Output the [X, Y] coordinate of the center of the cell containing the given text.  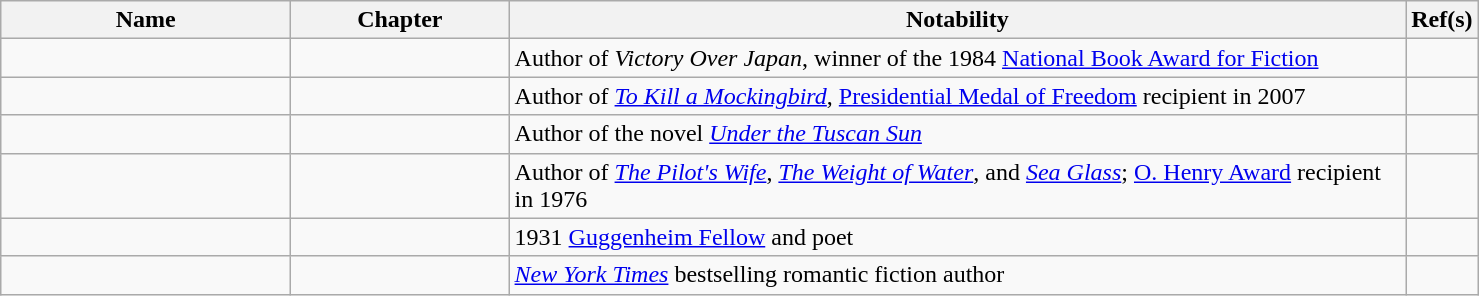
1931 Guggenheim Fellow and poet [958, 237]
Chapter [400, 20]
Author of The Pilot's Wife, The Weight of Water, and Sea Glass; O. Henry Award recipient in 1976 [958, 186]
Ref(s) [1442, 20]
Name [146, 20]
Author of Victory Over Japan, winner of the 1984 National Book Award for Fiction [958, 58]
Notability [958, 20]
New York Times bestselling romantic fiction author [958, 275]
Author of the novel Under the Tuscan Sun [958, 134]
Author of To Kill a Mockingbird, Presidential Medal of Freedom recipient in 2007 [958, 96]
